Extract the [x, y] coordinate from the center of the cell holding the provided text.  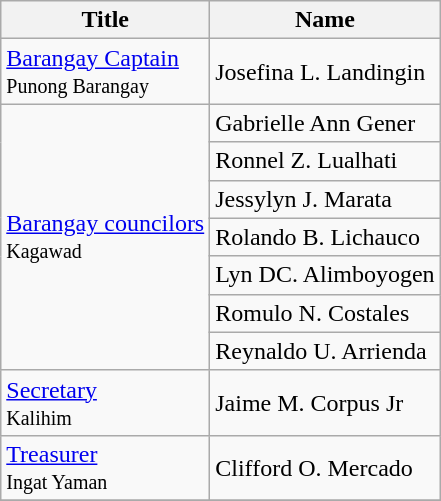
Romulo N. Costales [325, 313]
Ronnel Z. Lualhati [325, 161]
Lyn DC. Alimboyogen [325, 275]
Name [325, 20]
Barangay CaptainPunong Barangay [106, 72]
Josefina L. Landingin [325, 72]
Title [106, 20]
SecretaryKalihim [106, 402]
Barangay councilorsKagawad [106, 237]
Jessylyn J. Marata [325, 199]
Reynaldo U. Arrienda [325, 351]
Clifford O. Mercado [325, 468]
Jaime M. Corpus Jr [325, 402]
Rolando B. Lichauco [325, 237]
Gabrielle Ann Gener [325, 123]
TreasurerIngat Yaman [106, 468]
